Capture the cell that displays the provided text and extract its [X, Y] central coordinate. 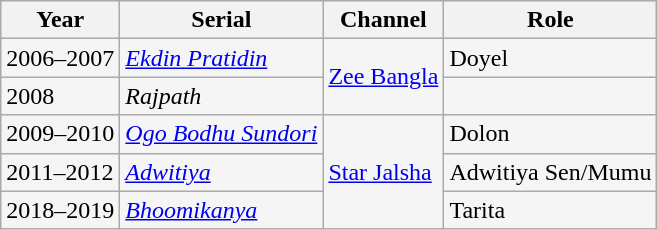
Bhoomikanya [222, 210]
Zee Bangla [384, 77]
2006–2007 [60, 58]
Role [550, 20]
Adwitiya Sen/Mumu [550, 172]
Star Jalsha [384, 172]
Year [60, 20]
2011–2012 [60, 172]
Doyel [550, 58]
Ogo Bodhu Sundori [222, 134]
Dolon [550, 134]
2018–2019 [60, 210]
Serial [222, 20]
2009–2010 [60, 134]
2008 [60, 96]
Channel [384, 20]
Adwitiya [222, 172]
Tarita [550, 210]
Rajpath [222, 96]
Ekdin Pratidin [222, 58]
